For the text-containing cell, return its midpoint in [X, Y] coordinate format. 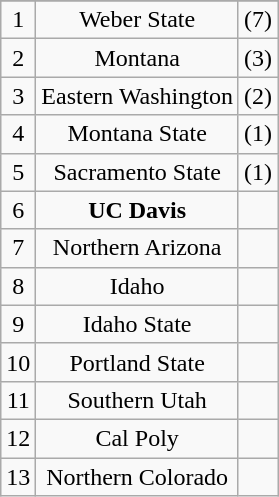
Southern Utah [138, 400]
Sacramento State [138, 172]
Eastern Washington [138, 96]
Weber State [138, 20]
13 [18, 477]
4 [18, 134]
10 [18, 362]
Northern Arizona [138, 248]
Montana State [138, 134]
1 [18, 20]
Portland State [138, 362]
Idaho State [138, 324]
6 [18, 210]
UC Davis [138, 210]
(7) [258, 20]
3 [18, 96]
(2) [258, 96]
2 [18, 58]
Montana [138, 58]
9 [18, 324]
Northern Colorado [138, 477]
Cal Poly [138, 438]
7 [18, 248]
12 [18, 438]
(3) [258, 58]
11 [18, 400]
Idaho [138, 286]
5 [18, 172]
8 [18, 286]
